Pinpoint the cell where the given text exists, returning its (x, y) midpoint coordinate. 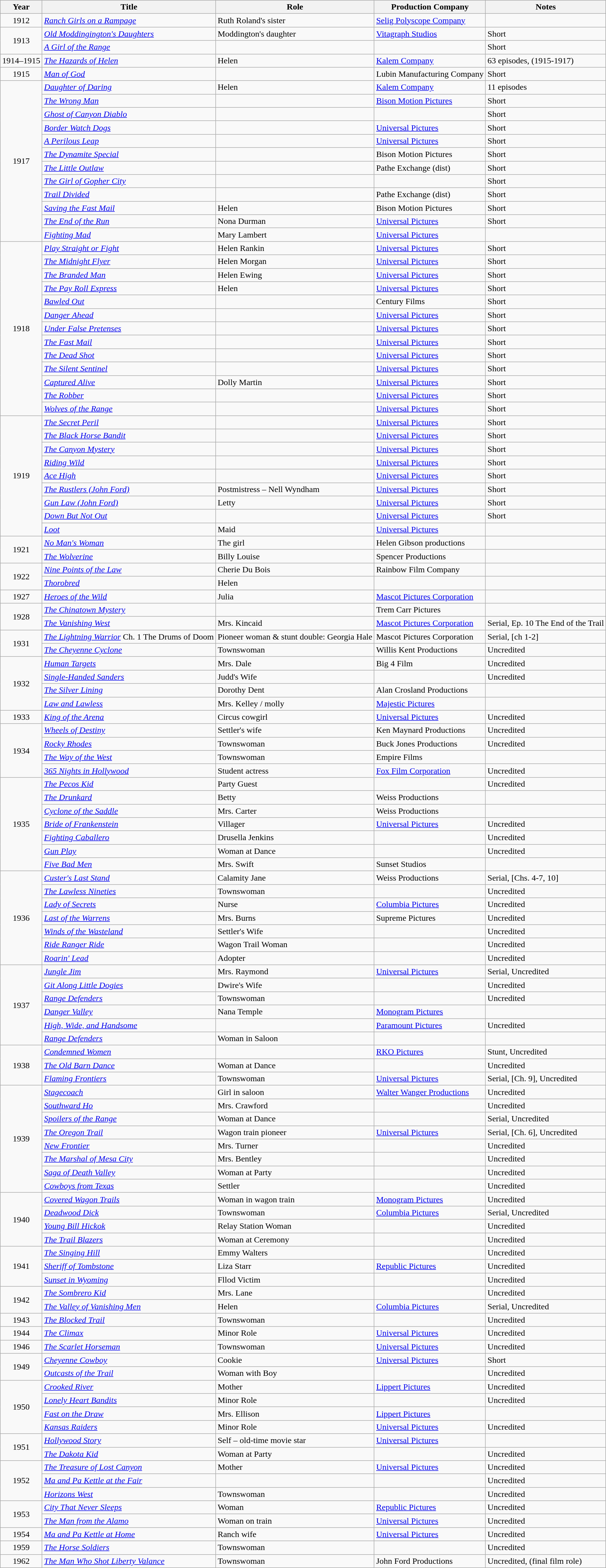
Relay Station Woman (295, 1226)
Serial, [Chs. 4-7, 10] (546, 878)
The Valley of Vanishing Men (129, 1306)
Spoilers of the Range (129, 1119)
The Blocked Trail (129, 1320)
Calamity Jane (295, 878)
The Silent Sentinel (129, 369)
Julia (295, 597)
1912 (21, 20)
Villager (295, 824)
Heroes of the Wild (129, 597)
Captured Alive (129, 382)
The Rustlers (John Ford) (129, 489)
Play Straight or Fight (129, 248)
The Scarlet Horseman (129, 1347)
Woman on train (295, 1521)
Mrs. Carter (295, 811)
Old Moddingington's Daughters (129, 34)
1962 (21, 1561)
Betty (295, 797)
Mrs. Turner (295, 1146)
The Pay Roll Express (129, 288)
Majestic Pictures (430, 704)
The Way of the West (129, 757)
Fighting Caballero (129, 838)
1936 (21, 918)
Custer's Last Stand (129, 878)
Wagon Trail Woman (295, 945)
Alan Crosland Productions (430, 690)
1959 (21, 1548)
The Oregon Trail (129, 1132)
The Dakota Kid (129, 1454)
Mrs. Dale (295, 663)
Postmistress – Nell Wyndham (295, 489)
Mrs. Lane (295, 1293)
Ranch wife (295, 1534)
The Vanishing West (129, 623)
Billy Louise (295, 556)
John Ford Productions (430, 1561)
Wagon train pioneer (295, 1132)
Serial, [ch 1-2] (546, 637)
Spencer Productions (430, 556)
RKO Pictures (430, 1052)
Bride of Frankenstein (129, 824)
Nine Points of the Law (129, 569)
Border Watch Dogs (129, 127)
1922 (21, 576)
City That Never Sleeps (129, 1507)
The Sombrero Kid (129, 1293)
Cyclone of the Saddle (129, 811)
Serial, [Ch. 6], Uncredited (546, 1132)
Git Along Little Dogies (129, 985)
Flaming Frontiers (129, 1079)
Bawled Out (129, 302)
A Perilous Leap (129, 141)
Dolly Martin (295, 382)
King of the Arena (129, 717)
Deadwood Dick (129, 1213)
Danger Valley (129, 1012)
Jungle Jim (129, 971)
1937 (21, 1005)
1917 (21, 161)
365 Nights in Hollywood (129, 770)
The Pecos Kid (129, 784)
1918 (21, 329)
Liza Starr (295, 1266)
Woman with Boy (295, 1373)
Helen Morgan (295, 262)
Rocky Rhodes (129, 744)
Year (21, 7)
Pioneer woman & stunt double: Georgia Hale (295, 637)
Sunset in Wyoming (129, 1280)
Settler's wife (295, 730)
Lady of Secrets (129, 905)
Student actress (295, 770)
1921 (21, 549)
Single-Handed Sanders (129, 677)
1946 (21, 1347)
Dwire's Wife (295, 985)
Human Targets (129, 663)
Hollywood Story (129, 1440)
Saga of Death Valley (129, 1172)
The Black Horse Bandit (129, 436)
Production Company (430, 7)
Covered Wagon Trails (129, 1199)
Stagecoach (129, 1092)
Last of the Warrens (129, 918)
Girl in saloon (295, 1092)
1942 (21, 1300)
The Secret Peril (129, 422)
Riding Wild (129, 462)
Nona Durman (295, 221)
Sheriff of Tombstone (129, 1266)
The Wolverine (129, 556)
Mrs. Kincaid (295, 623)
The Singing Hill (129, 1253)
1932 (21, 684)
1940 (21, 1219)
Mrs. Bentley (295, 1159)
Dorothy Dent (295, 690)
Walter Wanger Productions (430, 1092)
Law and Lawless (129, 704)
1935 (21, 824)
Trail Divided (129, 195)
1915 (21, 74)
Serial, [Ch. 9], Uncredited (546, 1079)
Lubin Manufacturing Company (430, 74)
The Horse Soldiers (129, 1548)
Mrs. Swift (295, 864)
Thorobred (129, 583)
Horizons West (129, 1494)
Cowboys from Texas (129, 1186)
1931 (21, 643)
The Hazards of Helen (129, 61)
The Marshal of Mesa City (129, 1159)
High, Wide, and Handsome (129, 1025)
Southward Ho (129, 1106)
New Frontier (129, 1146)
The Midnight Flyer (129, 262)
Sunset Studios (430, 864)
Empire Films (430, 757)
Ken Maynard Productions (430, 730)
Stunt, Uncredited (546, 1052)
Outcasts of the Trail (129, 1373)
Cheyenne Cowboy (129, 1360)
1938 (21, 1065)
Mary Lambert (295, 235)
The Treasure of Lost Canyon (129, 1467)
1933 (21, 717)
Maid (295, 529)
Helen Gibson productions (430, 543)
Ma and Pa Kettle at the Fair (129, 1481)
Woman at Ceremony (295, 1239)
Wolves of the Range (129, 409)
Ruth Roland's sister (295, 20)
Supreme Pictures (430, 918)
Buck Jones Productions (430, 744)
The Chinatown Mystery (129, 610)
The Canyon Mystery (129, 449)
The Robber (129, 396)
1928 (21, 617)
The Trail Blazers (129, 1239)
1914–1915 (21, 61)
1951 (21, 1447)
Settler's Wife (295, 931)
The Silver Lining (129, 690)
Mrs. Raymond (295, 971)
Mrs. Kelley / molly (295, 704)
Party Guest (295, 784)
Adopter (295, 958)
Mrs. Crawford (295, 1106)
1941 (21, 1266)
The Man from the Alamo (129, 1521)
Five Bad Men (129, 864)
Paramount Pictures (430, 1025)
Gun Play (129, 851)
The Man Who Shot Liberty Valance (129, 1561)
Daughter of Daring (129, 87)
Serial, Ep. 10 The End of the Trail (546, 623)
Settler (295, 1186)
1943 (21, 1320)
The Lightning Warrior Ch. 1 The Drums of Doom (129, 637)
A Girl of the Range (129, 47)
Down But Not Out (129, 516)
1954 (21, 1534)
Uncredited, (final film role) (546, 1561)
Self – old-time movie star (295, 1440)
Fast on the Draw (129, 1413)
Woman (295, 1507)
Willis Kent Productions (430, 650)
Ranch Girls on a Rampage (129, 20)
Ride Ranger Ride (129, 945)
The Little Outlaw (129, 168)
Judd's Wife (295, 677)
Man of God (129, 74)
Under False Pretenses (129, 328)
Winds of the Wasteland (129, 931)
Fighting Mad (129, 235)
The Fast Mail (129, 342)
1913 (21, 40)
Roarin' Lead (129, 958)
Ace High (129, 476)
The Old Barn Dance (129, 1065)
Ma and Pa Kettle at Home (129, 1534)
Nurse (295, 905)
Gun Law (John Ford) (129, 503)
1952 (21, 1481)
Young Bill Hickok (129, 1226)
The girl (295, 543)
Wheels of Destiny (129, 730)
Helen Ewing (295, 275)
1934 (21, 750)
The Dead Shot (129, 355)
Cookie (295, 1360)
No Man's Woman (129, 543)
1919 (21, 476)
The Lawless Nineties (129, 891)
1944 (21, 1333)
Lonely Heart Bandits (129, 1400)
Mrs. Burns (295, 918)
The Climax (129, 1333)
Role (295, 7)
The Dynamite Special (129, 154)
Trem Carr Pictures (430, 610)
Rainbow Film Company (430, 569)
Letty (295, 503)
Condemned Women (129, 1052)
Vitagraph Studios (430, 34)
The Drunkard (129, 797)
Cherie Du Bois (295, 569)
Woman in Saloon (295, 1039)
The End of the Run (129, 221)
Moddington's daughter (295, 34)
Circus cowgirl (295, 717)
Notes (546, 7)
1939 (21, 1139)
Crooked River (129, 1387)
Danger Ahead (129, 315)
Emmy Walters (295, 1253)
Mrs. Ellison (295, 1413)
Century Films (430, 302)
1950 (21, 1407)
Woman in wagon train (295, 1199)
Helen Rankin (295, 248)
Fllod Victim (295, 1280)
1949 (21, 1367)
11 episodes (546, 87)
Kansas Raiders (129, 1427)
Title (129, 7)
Ghost of Canyon Diablo (129, 114)
Saving the Fast Mail (129, 208)
1953 (21, 1514)
Fox Film Corporation (430, 770)
The Girl of Gopher City (129, 181)
Drusella Jenkins (295, 838)
Nana Temple (295, 1012)
The Branded Man (129, 275)
The Cheyenne Cyclone (129, 650)
1927 (21, 597)
Big 4 Film (430, 663)
63 episodes, (1915-1917) (546, 61)
Loot (129, 529)
Selig Polyscope Company (430, 20)
The Wrong Man (129, 101)
